For the text-containing cell, return its midpoint in (x, y) coordinate format. 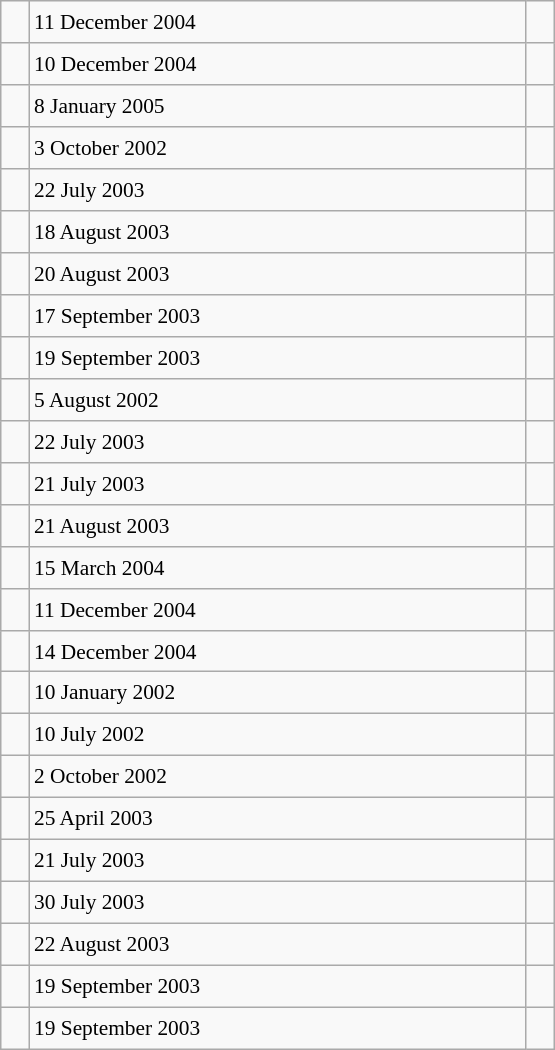
18 August 2003 (278, 232)
10 January 2002 (278, 693)
10 December 2004 (278, 64)
17 September 2003 (278, 316)
20 August 2003 (278, 274)
22 August 2003 (278, 945)
25 April 2003 (278, 819)
30 July 2003 (278, 903)
5 August 2002 (278, 399)
15 March 2004 (278, 567)
10 July 2002 (278, 735)
14 December 2004 (278, 651)
3 October 2002 (278, 148)
2 October 2002 (278, 777)
8 January 2005 (278, 106)
21 August 2003 (278, 525)
